Return the [x, y] coordinate for the center point of the cell that contains the specified text.  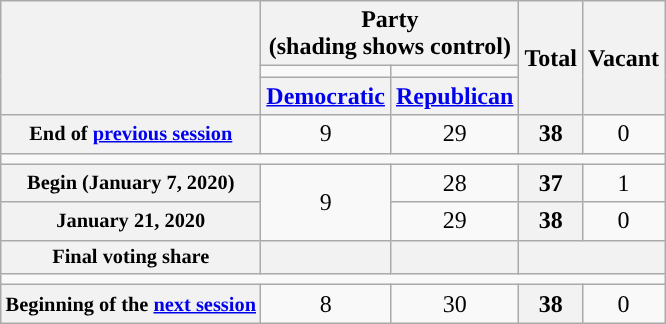
Republican [454, 96]
January 21, 2020 [131, 221]
8 [326, 304]
1 [623, 183]
Total [551, 58]
Party(shading shows control) [390, 34]
30 [454, 304]
28 [454, 183]
Begin (January 7, 2020) [131, 183]
37 [551, 183]
Beginning of the next session [131, 304]
End of previous session [131, 134]
Democratic [326, 96]
Final voting share [131, 257]
Vacant [623, 58]
